Pinpoint the cell where the given text exists, returning its [x, y] midpoint coordinate. 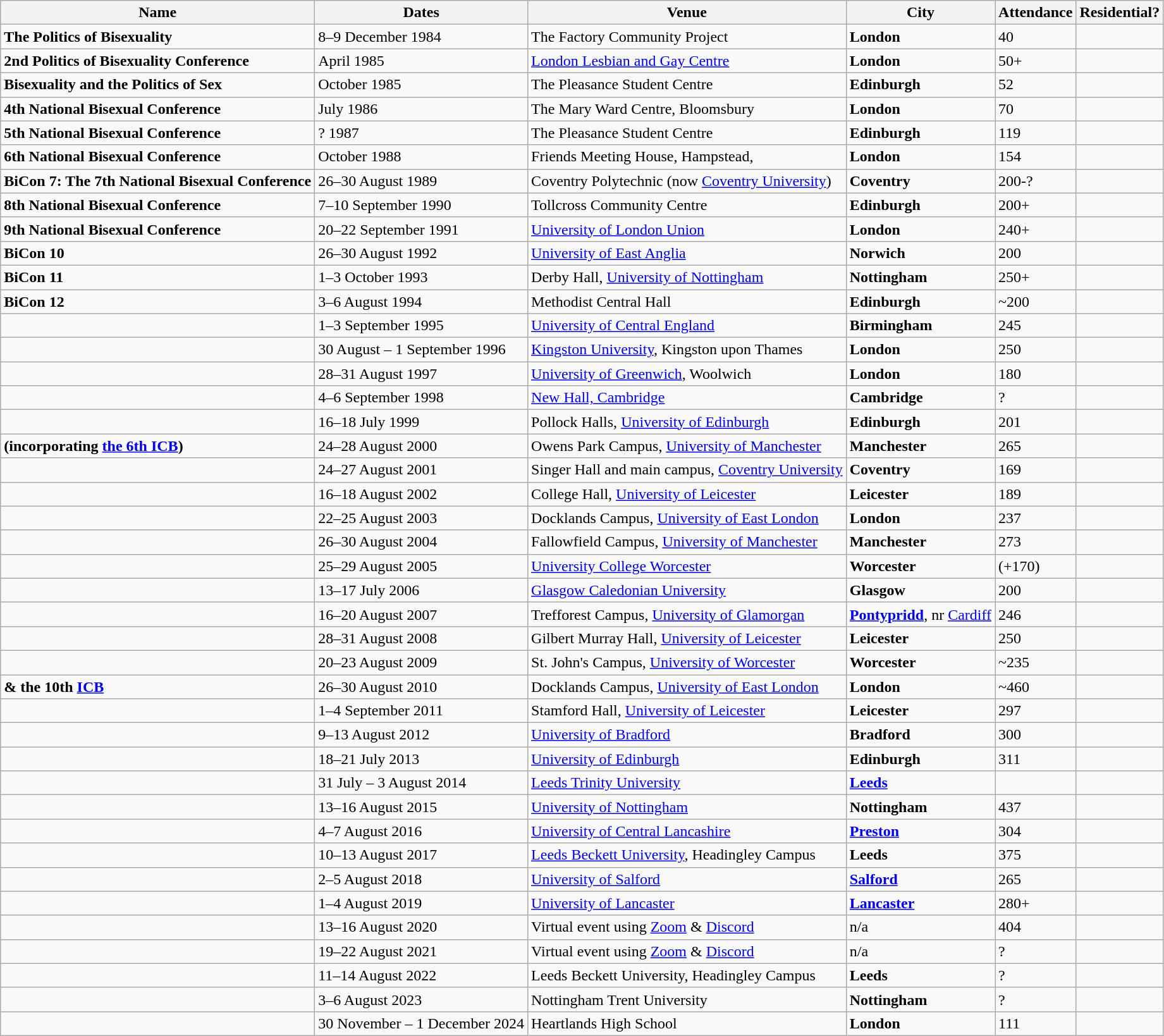
Dates [421, 13]
University of Lancaster [687, 903]
Glasgow [921, 590]
City [921, 13]
Singer Hall and main campus, Coventry University [687, 470]
University of Bradford [687, 735]
July 1986 [421, 109]
250+ [1036, 277]
Owens Park Campus, University of Manchester [687, 446]
437 [1036, 807]
31 July – 3 August 2014 [421, 783]
Salford [921, 879]
Gilbert Murray Hall, University of Leicester [687, 638]
154 [1036, 157]
11–14 August 2022 [421, 975]
1–4 August 2019 [421, 903]
October 1988 [421, 157]
16–20 August 2007 [421, 614]
6th National Bisexual Conference [158, 157]
111 [1036, 1023]
30 November – 1 December 2024 [421, 1023]
& the 10th ICB [158, 686]
? 1987 [421, 133]
Friends Meeting House, Hampstead, [687, 157]
Nottingham Trent University [687, 999]
5th National Bisexual Conference [158, 133]
~235 [1036, 662]
404 [1036, 927]
Venue [687, 13]
70 [1036, 109]
245 [1036, 326]
~460 [1036, 686]
Kingston University, Kingston upon Thames [687, 350]
9–13 August 2012 [421, 735]
26–30 August 2004 [421, 542]
273 [1036, 542]
375 [1036, 855]
University of Edinburgh [687, 759]
10–13 August 2017 [421, 855]
119 [1036, 133]
304 [1036, 831]
246 [1036, 614]
4th National Bisexual Conference [158, 109]
Heartlands High School [687, 1023]
200-? [1036, 181]
8th National Bisexual Conference [158, 205]
Trefforest Campus, University of Glamorgan [687, 614]
Residential? [1120, 13]
University College Worcester [687, 566]
169 [1036, 470]
201 [1036, 422]
Name [158, 13]
BiCon 12 [158, 302]
~200 [1036, 302]
4–6 September 1998 [421, 398]
16–18 August 2002 [421, 494]
13–17 July 2006 [421, 590]
16–18 July 1999 [421, 422]
189 [1036, 494]
Pollock Halls, University of Edinburgh [687, 422]
7–10 September 1990 [421, 205]
1–3 September 1995 [421, 326]
1–4 September 2011 [421, 711]
40 [1036, 37]
BiCon 11 [158, 277]
St. John's Campus, University of Worcester [687, 662]
2–5 August 2018 [421, 879]
2nd Politics of Bisexuality Conference [158, 61]
University of Greenwich, Woolwich [687, 374]
Tollcross Community Centre [687, 205]
9th National Bisexual Conference [158, 229]
13–16 August 2020 [421, 927]
The Mary Ward Centre, Bloomsbury [687, 109]
20–23 August 2009 [421, 662]
300 [1036, 735]
The Factory Community Project [687, 37]
Pontypridd, nr Cardiff [921, 614]
October 1985 [421, 85]
Stamford Hall, University of Leicester [687, 711]
(+170) [1036, 566]
New Hall, Cambridge [687, 398]
237 [1036, 518]
University of Nottingham [687, 807]
28–31 August 1997 [421, 374]
180 [1036, 374]
Leeds Trinity University [687, 783]
50+ [1036, 61]
BiCon 10 [158, 253]
26–30 August 1989 [421, 181]
Bradford [921, 735]
College Hall, University of Leicester [687, 494]
3–6 August 1994 [421, 302]
22–25 August 2003 [421, 518]
30 August – 1 September 1996 [421, 350]
52 [1036, 85]
18–21 July 2013 [421, 759]
Lancaster [921, 903]
1–3 October 1993 [421, 277]
280+ [1036, 903]
London Lesbian and Gay Centre [687, 61]
20–22 September 1991 [421, 229]
April 1985 [421, 61]
University of London Union [687, 229]
26–30 August 1992 [421, 253]
24–28 August 2000 [421, 446]
3–6 August 2023 [421, 999]
Cambridge [921, 398]
13–16 August 2015 [421, 807]
Bisexuality and the Politics of Sex [158, 85]
(incorporating the 6th ICB) [158, 446]
4–7 August 2016 [421, 831]
26–30 August 2010 [421, 686]
Attendance [1036, 13]
University of Central England [687, 326]
University of Salford [687, 879]
24–27 August 2001 [421, 470]
Birmingham [921, 326]
Preston [921, 831]
Methodist Central Hall [687, 302]
Glasgow Caledonian University [687, 590]
Norwich [921, 253]
Coventry Polytechnic (now Coventry University) [687, 181]
University of Central Lancashire [687, 831]
200+ [1036, 205]
25–29 August 2005 [421, 566]
311 [1036, 759]
28–31 August 2008 [421, 638]
Fallowfield Campus, University of Manchester [687, 542]
The Politics of Bisexuality [158, 37]
19–22 August 2021 [421, 951]
297 [1036, 711]
BiCon 7: The 7th National Bisexual Conference [158, 181]
Derby Hall, University of Nottingham [687, 277]
8–9 December 1984 [421, 37]
University of East Anglia [687, 253]
240+ [1036, 229]
